Pinpoint the cell where the given text exists, returning its (x, y) midpoint coordinate. 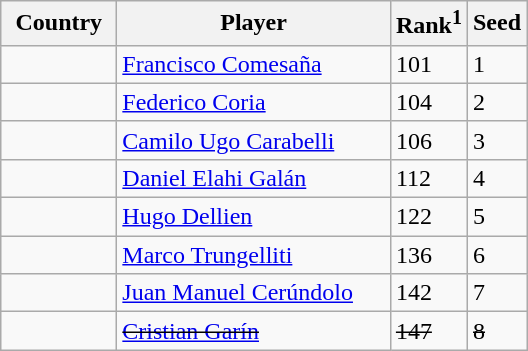
122 (428, 217)
147 (428, 331)
Rank1 (428, 24)
Player (254, 24)
112 (428, 178)
3 (496, 140)
Juan Manuel Cerúndolo (254, 293)
101 (428, 64)
Marco Trungelliti (254, 255)
5 (496, 217)
1 (496, 64)
6 (496, 255)
104 (428, 102)
Hugo Dellien (254, 217)
136 (428, 255)
Camilo Ugo Carabelli (254, 140)
Francisco Comesaña (254, 64)
Country (59, 24)
Seed (496, 24)
Federico Coria (254, 102)
106 (428, 140)
4 (496, 178)
7 (496, 293)
2 (496, 102)
Daniel Elahi Galán (254, 178)
142 (428, 293)
Cristian Garín (254, 331)
8 (496, 331)
